Provide the (x, y) coordinate of the cell's center where the given text is located.  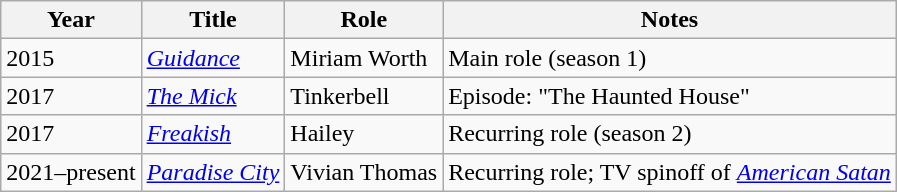
Episode: "The Haunted House" (670, 96)
Main role (season 1) (670, 58)
Year (71, 20)
The Mick (213, 96)
Guidance (213, 58)
Title (213, 20)
Hailey (364, 134)
Paradise City (213, 172)
2015 (71, 58)
Tinkerbell (364, 96)
Recurring role (season 2) (670, 134)
Role (364, 20)
Miriam Worth (364, 58)
Vivian Thomas (364, 172)
Notes (670, 20)
Freakish (213, 134)
2021–present (71, 172)
Recurring role; TV spinoff of American Satan (670, 172)
